Return the [x, y] coordinate for the center point of the cell that contains the specified text.  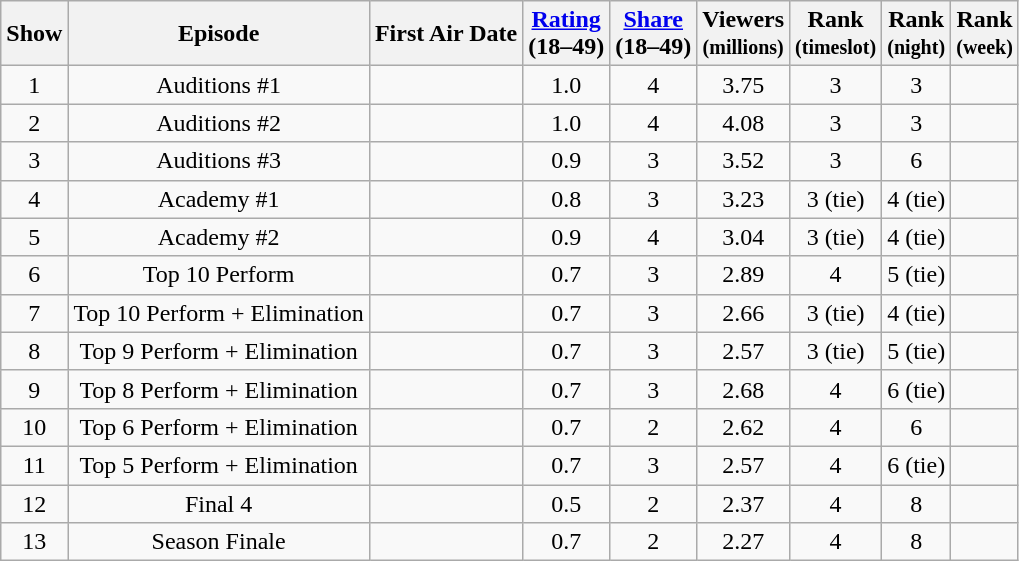
Season Finale [219, 542]
Rank(week) [985, 34]
3.75 [744, 85]
Final 4 [219, 503]
Academy #1 [219, 199]
4.08 [744, 123]
3.23 [744, 199]
7 [34, 313]
Rank(timeslot) [836, 34]
Rank(night) [916, 34]
2.89 [744, 275]
Auditions #3 [219, 161]
First Air Date [446, 34]
2.37 [744, 503]
Academy #2 [219, 237]
Episode [219, 34]
Rating(18–49) [566, 34]
Top 6 Perform + Elimination [219, 427]
Top 10 Perform [219, 275]
Top 8 Perform + Elimination [219, 389]
0.8 [566, 199]
Top 10 Perform + Elimination [219, 313]
9 [34, 389]
12 [34, 503]
3.04 [744, 237]
2.62 [744, 427]
2.66 [744, 313]
Top 5 Perform + Elimination [219, 465]
Show [34, 34]
Auditions #2 [219, 123]
2.27 [744, 542]
1 [34, 85]
5 [34, 237]
11 [34, 465]
Auditions #1 [219, 85]
13 [34, 542]
Top 9 Perform + Elimination [219, 351]
Viewers(millions) [744, 34]
2.68 [744, 389]
0.5 [566, 503]
Share(18–49) [654, 34]
10 [34, 427]
3.52 [744, 161]
